For the text-containing cell, return its midpoint in (x, y) coordinate format. 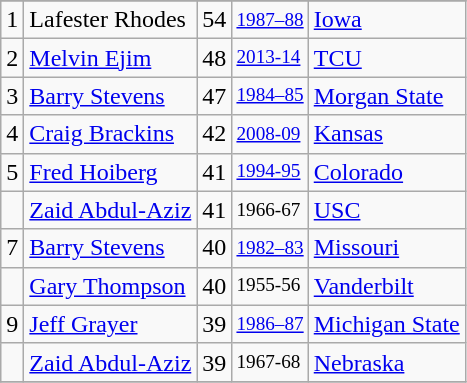
Gary Thompson (110, 286)
1984–85 (270, 96)
1 (12, 20)
Michigan State (386, 324)
1966-67 (270, 210)
Kansas (386, 134)
5 (12, 172)
47 (214, 96)
Lafester Rhodes (110, 20)
3 (12, 96)
Nebraska (386, 362)
Fred Hoiberg (110, 172)
Missouri (386, 248)
Vanderbilt (386, 286)
42 (214, 134)
2013-14 (270, 58)
Jeff Grayer (110, 324)
1955-56 (270, 286)
1967-68 (270, 362)
9 (12, 324)
48 (214, 58)
4 (12, 134)
1986–87 (270, 324)
Morgan State (386, 96)
USC (386, 210)
2008-09 (270, 134)
Colorado (386, 172)
1994-95 (270, 172)
7 (12, 248)
Melvin Ejim (110, 58)
2 (12, 58)
Craig Brackins (110, 134)
1982–83 (270, 248)
54 (214, 20)
Iowa (386, 20)
1987–88 (270, 20)
TCU (386, 58)
